Capture the cell that displays the provided text and extract its (x, y) central coordinate. 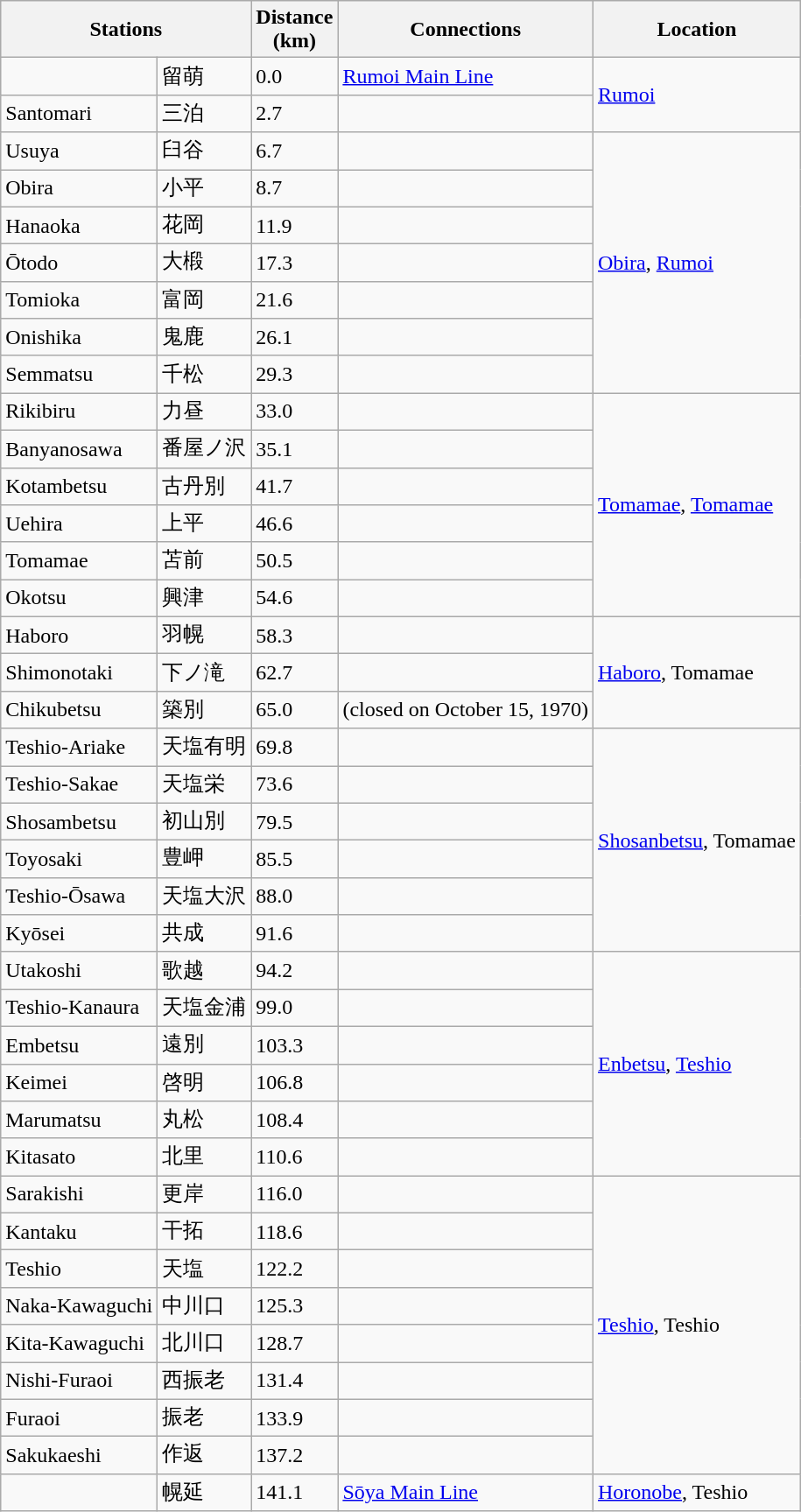
番屋ノ沢 (205, 448)
鬼鹿 (205, 338)
Shimonotaki (79, 672)
94.2 (294, 970)
Haboro (79, 636)
Shosambetsu (79, 821)
69.8 (294, 748)
103.3 (294, 1045)
留萌 (205, 77)
0.0 (294, 77)
Kitasato (79, 1157)
133.9 (294, 1418)
Chikubetsu (79, 709)
Onishika (79, 338)
21.6 (294, 299)
Shosanbetsu, Tomamae (697, 840)
131.4 (294, 1382)
29.3 (294, 375)
85.5 (294, 860)
天塩大沢 (205, 897)
Kantaku (79, 1231)
Okotsu (79, 599)
Semmatsu (79, 375)
啓明 (205, 1082)
天塩栄 (205, 784)
上平 (205, 524)
下ノ滝 (205, 672)
幌延 (205, 1492)
108.4 (294, 1121)
三泊 (205, 114)
更岸 (205, 1194)
初山別 (205, 821)
2.7 (294, 114)
Distance(km) (294, 30)
花岡 (205, 226)
天塩金浦 (205, 1009)
Rumoi (697, 95)
122.2 (294, 1269)
8.7 (294, 189)
Haboro, Tomamae (697, 672)
興津 (205, 599)
6.7 (294, 151)
137.2 (294, 1455)
力昼 (205, 411)
Obira, Rumoi (697, 263)
北里 (205, 1157)
干拓 (205, 1231)
35.1 (294, 448)
Connections (466, 30)
Obira (79, 189)
Rumoi Main Line (466, 77)
Usuya (79, 151)
Teshio-Ōsawa (79, 897)
Santomari (79, 114)
小平 (205, 189)
Rikibiru (79, 411)
Keimei (79, 1082)
臼谷 (205, 151)
作返 (205, 1455)
丸松 (205, 1121)
Tomamae (79, 560)
Sōya Main Line (466, 1492)
天塩 (205, 1269)
Horonobe, Teshio (697, 1492)
Sakukaeshi (79, 1455)
Teshio-Kanaura (79, 1009)
106.8 (294, 1082)
33.0 (294, 411)
Kita-Kawaguchi (79, 1343)
54.6 (294, 599)
Teshio-Ariake (79, 748)
北川口 (205, 1343)
富岡 (205, 299)
79.5 (294, 821)
Teshio (79, 1269)
88.0 (294, 897)
Sarakishi (79, 1194)
古丹別 (205, 487)
Kotambetsu (79, 487)
91.6 (294, 933)
62.7 (294, 672)
Tomioka (79, 299)
築別 (205, 709)
58.3 (294, 636)
振老 (205, 1418)
天塩有明 (205, 748)
65.0 (294, 709)
141.1 (294, 1492)
Embetsu (79, 1045)
歌越 (205, 970)
Furaoi (79, 1418)
Toyosaki (79, 860)
Uehira (79, 524)
125.3 (294, 1306)
遠別 (205, 1045)
Teshio-Sakae (79, 784)
Banyanosawa (79, 448)
118.6 (294, 1231)
苫前 (205, 560)
17.3 (294, 263)
110.6 (294, 1157)
Tomamae, Tomamae (697, 504)
11.9 (294, 226)
大椴 (205, 263)
Location (697, 30)
西振老 (205, 1382)
豊岬 (205, 860)
46.6 (294, 524)
Enbetsu, Teshio (697, 1063)
116.0 (294, 1194)
千松 (205, 375)
26.1 (294, 338)
73.6 (294, 784)
中川口 (205, 1306)
50.5 (294, 560)
Naka-Kawaguchi (79, 1306)
128.7 (294, 1343)
Marumatsu (79, 1121)
(closed on October 15, 1970) (466, 709)
99.0 (294, 1009)
Hanaoka (79, 226)
Kyōsei (79, 933)
Nishi-Furaoi (79, 1382)
Utakoshi (79, 970)
Stations (126, 30)
Teshio, Teshio (697, 1325)
共成 (205, 933)
羽幌 (205, 636)
Ōtodo (79, 263)
41.7 (294, 487)
